Return the (x, y) coordinate for the center point of the cell that contains the specified text.  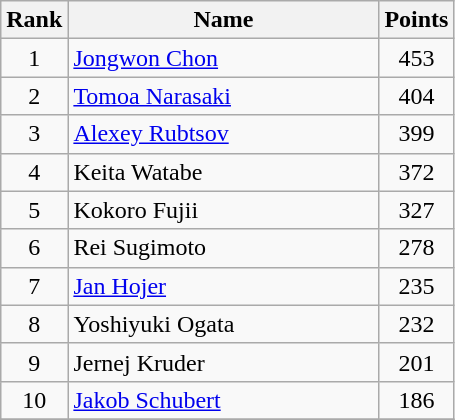
Jernej Kruder (224, 362)
235 (416, 286)
278 (416, 248)
Keita Watabe (224, 172)
Rank (34, 20)
232 (416, 324)
Jakob Schubert (224, 400)
186 (416, 400)
201 (416, 362)
4 (34, 172)
399 (416, 134)
6 (34, 248)
372 (416, 172)
10 (34, 400)
7 (34, 286)
5 (34, 210)
2 (34, 96)
Alexey Rubtsov (224, 134)
Points (416, 20)
327 (416, 210)
Jongwon Chon (224, 58)
9 (34, 362)
8 (34, 324)
404 (416, 96)
Rei Sugimoto (224, 248)
Jan Hojer (224, 286)
1 (34, 58)
453 (416, 58)
Tomoa Narasaki (224, 96)
Yoshiyuki Ogata (224, 324)
Kokoro Fujii (224, 210)
3 (34, 134)
Name (224, 20)
